Output the [X, Y] coordinate of the center of the cell containing the given text.  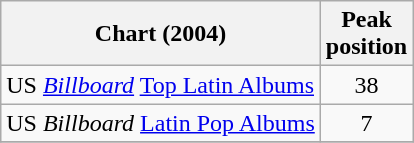
US Billboard Top Latin Albums [161, 85]
38 [366, 85]
Chart (2004) [161, 34]
7 [366, 123]
US Billboard Latin Pop Albums [161, 123]
Peakposition [366, 34]
